From the cell containing the given text, extract its center point as (x, y) coordinate. 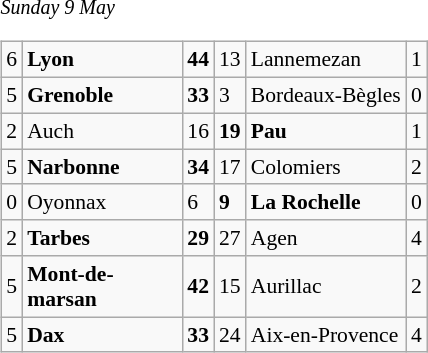
29 (198, 238)
Aurillac (326, 286)
Bordeaux-Bègles (326, 95)
15 (230, 286)
34 (198, 167)
19 (230, 131)
La Rochelle (326, 202)
Oyonnax (102, 202)
42 (198, 286)
17 (230, 167)
3 (230, 95)
Auch (102, 131)
44 (198, 60)
13 (230, 60)
Colomiers (326, 167)
Aix-en-Provence (326, 335)
Dax (102, 335)
Tarbes (102, 238)
Mont-de-marsan (102, 286)
24 (230, 335)
Agen (326, 238)
Pau (326, 131)
27 (230, 238)
16 (198, 131)
Lyon (102, 60)
Lannemezan (326, 60)
9 (230, 202)
Grenoble (102, 95)
Narbonne (102, 167)
